Identify which cell holds the provided text, then report its [x, y] central coordinate. 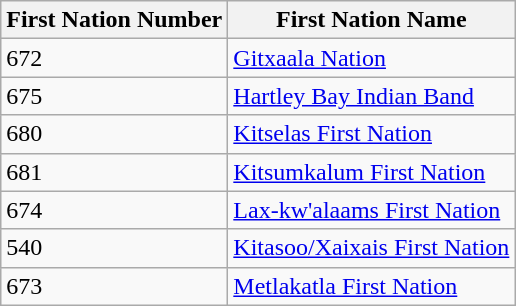
674 [114, 210]
675 [114, 96]
Metlakatla First Nation [372, 286]
Kitselas First Nation [372, 134]
Hartley Bay Indian Band [372, 96]
540 [114, 248]
Lax-kw'alaams First Nation [372, 210]
First Nation Number [114, 20]
681 [114, 172]
First Nation Name [372, 20]
680 [114, 134]
Kitasoo/Xaixais First Nation [372, 248]
Gitxaala Nation [372, 58]
Kitsumkalum First Nation [372, 172]
673 [114, 286]
672 [114, 58]
